Determine the [x, y] coordinate at the center of the cell enclosing the given text.  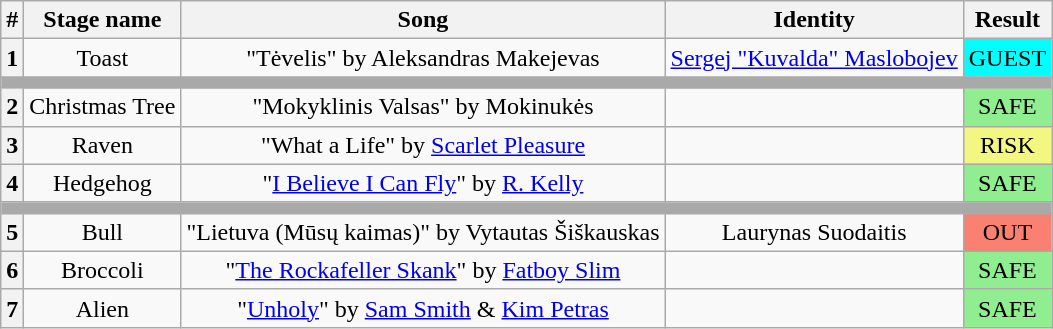
Stage name [102, 20]
"Mokyklinis Valsas" by Mokinukės [423, 107]
3 [12, 145]
7 [12, 308]
Song [423, 20]
"Unholy" by Sam Smith & Kim Petras [423, 308]
1 [12, 58]
6 [12, 270]
Alien [102, 308]
Hedgehog [102, 183]
2 [12, 107]
4 [12, 183]
"Lietuva (Mūsų kaimas)" by Vytautas Šiškauskas [423, 232]
Raven [102, 145]
"The Rockafeller Skank" by Fatboy Slim [423, 270]
Laurynas Suodaitis [814, 232]
GUEST [1007, 58]
Sergej "Kuvalda" Maslobojev [814, 58]
"Tėvelis" by Aleksandras Makejevas [423, 58]
# [12, 20]
Christmas Tree [102, 107]
RISK [1007, 145]
Result [1007, 20]
OUT [1007, 232]
"What a Life" by Scarlet Pleasure [423, 145]
"I Believe I Can Fly" by R. Kelly [423, 183]
Toast [102, 58]
5 [12, 232]
Bull [102, 232]
Broccoli [102, 270]
Identity [814, 20]
